Provide the [x, y] coordinate of the cell's center where the given text is located.  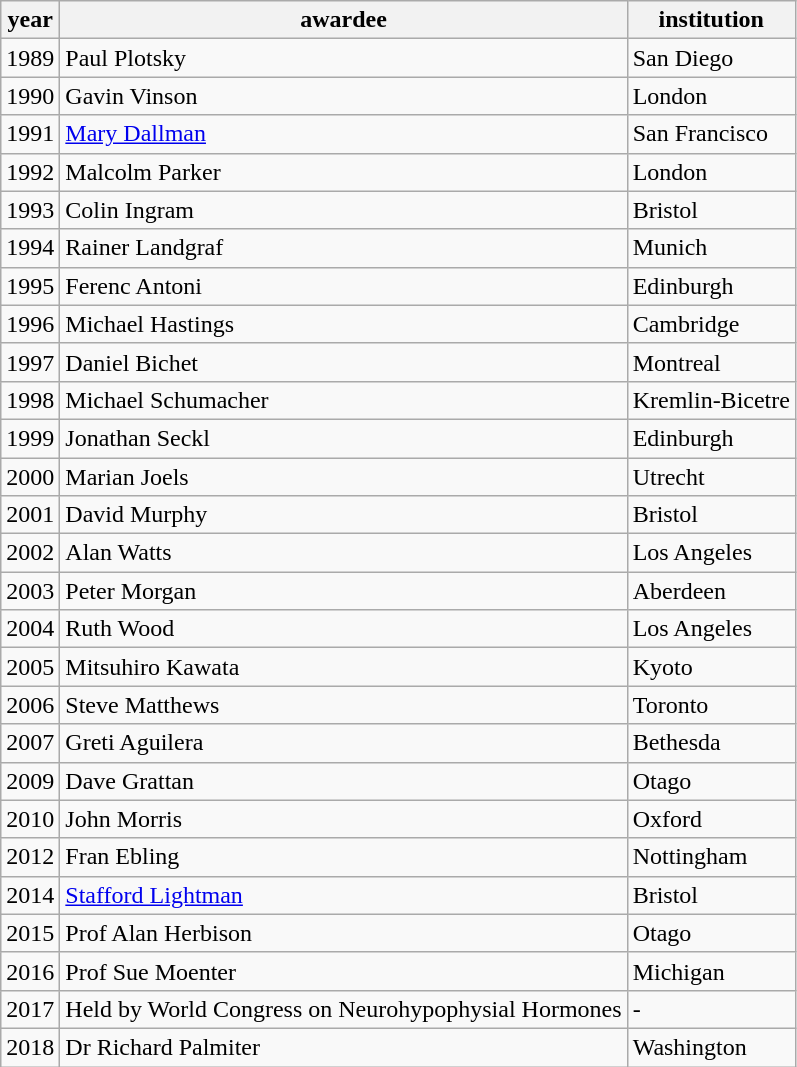
Kremlin-Bicetre [711, 400]
2009 [30, 781]
Utrecht [711, 477]
David Murphy [344, 515]
Oxford [711, 819]
Nottingham [711, 857]
2014 [30, 895]
Aberdeen [711, 591]
Michigan [711, 971]
1990 [30, 96]
Michael Hastings [344, 324]
Michael Schumacher [344, 400]
2015 [30, 933]
Dr Richard Palmiter [344, 1047]
2005 [30, 667]
2010 [30, 819]
Ruth Wood [344, 629]
1994 [30, 248]
2016 [30, 971]
Mary Dallman [344, 134]
Ferenc Antoni [344, 286]
San Diego [711, 58]
Dave Grattan [344, 781]
Gavin Vinson [344, 96]
Colin Ingram [344, 210]
Prof Sue Moenter [344, 971]
2017 [30, 1009]
Jonathan Seckl [344, 438]
Greti Aguilera [344, 743]
2001 [30, 515]
San Francisco [711, 134]
2004 [30, 629]
1993 [30, 210]
1998 [30, 400]
2000 [30, 477]
Stafford Lightman [344, 895]
Marian Joels [344, 477]
Peter Morgan [344, 591]
Paul Plotsky [344, 58]
year [30, 20]
2002 [30, 553]
1992 [30, 172]
Prof Alan Herbison [344, 933]
Mitsuhiro Kawata [344, 667]
Montreal [711, 362]
1991 [30, 134]
1989 [30, 58]
Held by World Congress on Neurohypophysial Hormones [344, 1009]
Daniel Bichet [344, 362]
Fran Ebling [344, 857]
2003 [30, 591]
Malcolm Parker [344, 172]
Washington [711, 1047]
1997 [30, 362]
institution [711, 20]
1996 [30, 324]
2012 [30, 857]
2018 [30, 1047]
Toronto [711, 705]
Bethesda [711, 743]
Rainer Landgraf [344, 248]
Alan Watts [344, 553]
1995 [30, 286]
Cambridge [711, 324]
2007 [30, 743]
Steve Matthews [344, 705]
awardee [344, 20]
1999 [30, 438]
John Morris [344, 819]
Kyoto [711, 667]
Munich [711, 248]
- [711, 1009]
2006 [30, 705]
